Extract the (x, y) coordinate from the center of the cell holding the provided text.  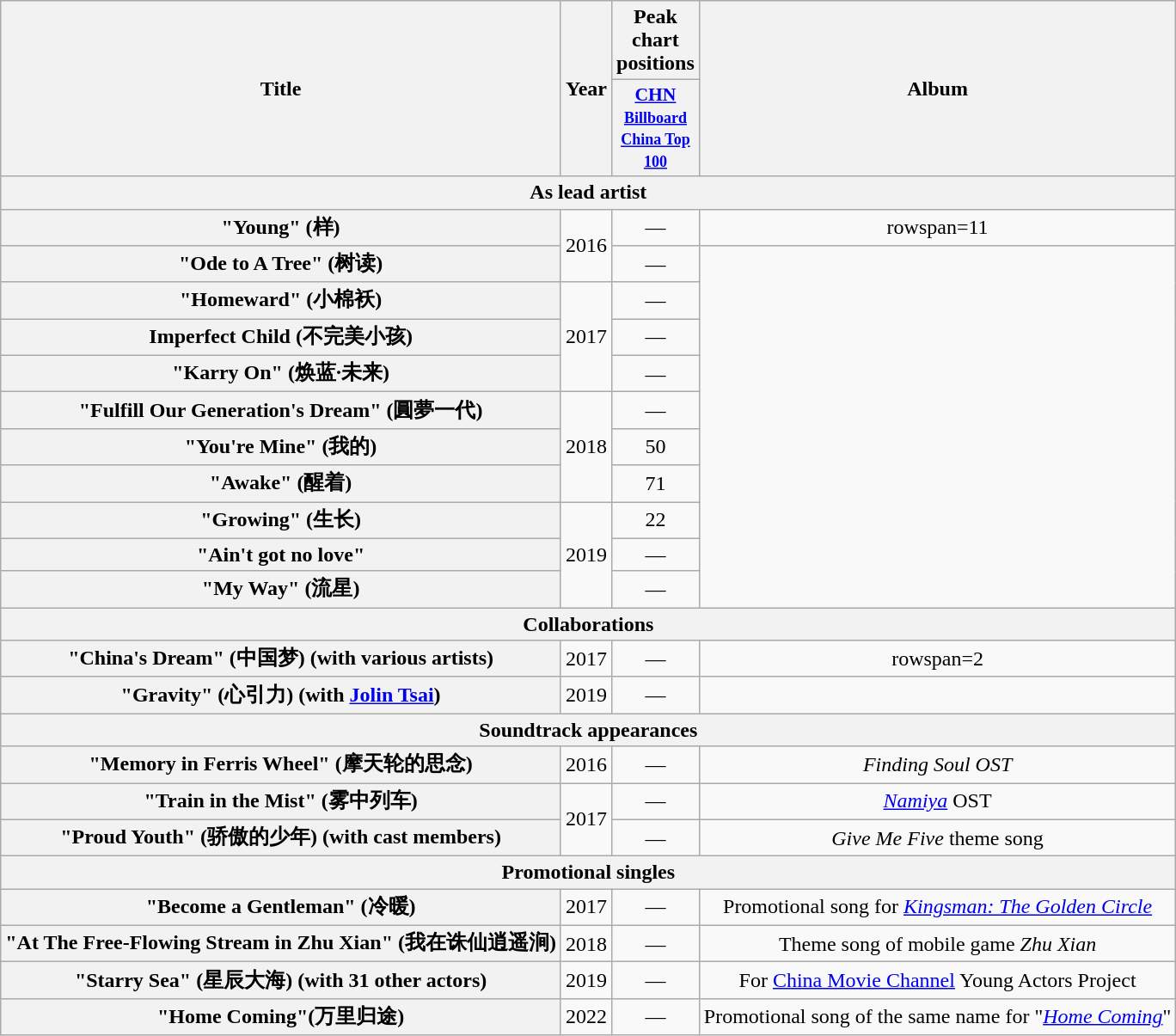
Soundtrack appearances (588, 730)
"Ain't got no love" (281, 555)
"Karry On" (焕蓝·未来) (281, 373)
"My Way" (流星) (281, 590)
"China's Dream" (中国梦) (with various artists) (281, 659)
Promotional song of the same name for "Home Coming" (937, 1016)
"Proud Youth" (骄傲的少年) (with cast members) (281, 837)
Title (281, 89)
"Ode to A Tree" (树读) (281, 265)
2022 (586, 1016)
Namiya OST (937, 801)
Promotional song for Kingsman: The Golden Circle (937, 908)
50 (656, 447)
"Gravity" (心引力) (with Jolin Tsai) (281, 695)
Peak chart positions (656, 40)
For China Movie Channel Young Actors Project (937, 980)
22 (656, 521)
Promotional singles (588, 873)
71 (656, 483)
"Become a Gentleman" (冷暖) (281, 908)
"Starry Sea" (星辰大海) (with 31 other actors) (281, 980)
As lead artist (588, 193)
Album (937, 89)
Year (586, 89)
rowspan=11 (937, 227)
CHNBillboard China Top 100 (656, 128)
rowspan=2 (937, 659)
"Awake" (醒着) (281, 483)
"Young" (样) (281, 227)
Theme song of mobile game Zhu Xian (937, 944)
Give Me Five theme song (937, 837)
"Train in the Mist" (雾中列车) (281, 801)
"At The Free-Flowing Stream in Zhu Xian" (我在诛仙逍遥涧) (281, 944)
"Memory in Ferris Wheel" (摩天轮的思念) (281, 765)
"Homeward" (小棉袄) (281, 301)
"Home Coming"(万里归途) (281, 1016)
"You're Mine" (我的) (281, 447)
Collaborations (588, 624)
Imperfect Child (不完美小孩) (281, 337)
"Fulfill Our Generation's Dream" (圓夢一代) (281, 411)
"Growing" (生长) (281, 521)
Finding Soul OST (937, 765)
